Determine the (x, y) coordinate at the center of the cell enclosing the given text.  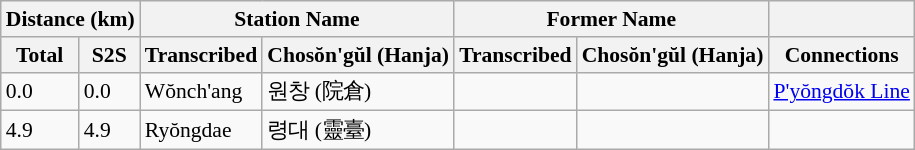
Total (40, 55)
Wŏnch'ang (201, 92)
Connections (842, 55)
Distance (km) (70, 19)
Ryŏngdae (201, 130)
령대 (靈臺) (358, 130)
P'yŏngdŏk Line (842, 92)
S2S (110, 55)
Station Name (297, 19)
Former Name (611, 19)
원창 (院倉) (358, 92)
